Output the (x, y) coordinate of the center of the cell containing the given text.  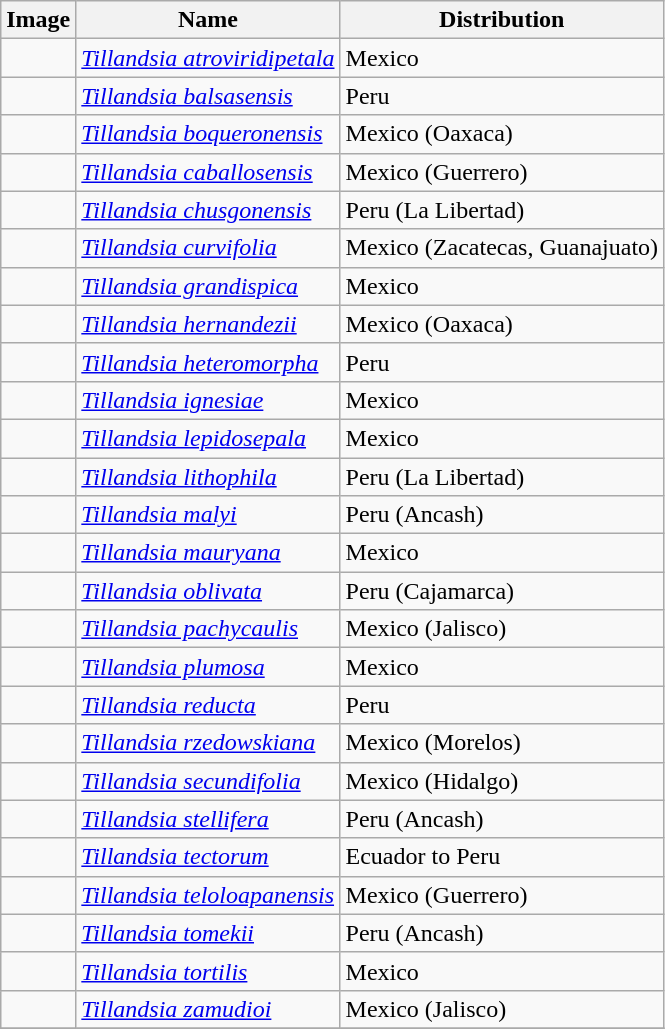
Tillandsia curvifolia (208, 248)
Tillandsia heteromorpha (208, 362)
Ecuador to Peru (502, 857)
Tillandsia hernandezii (208, 324)
Tillandsia chusgonensis (208, 210)
Tillandsia grandispica (208, 286)
Tillandsia balsasensis (208, 96)
Tillandsia tectorum (208, 857)
Mexico (Zacatecas, Guanajuato) (502, 248)
Tillandsia secundifolia (208, 781)
Tillandsia oblivata (208, 591)
Peru (Cajamarca) (502, 591)
Tillandsia rzedowskiana (208, 743)
Tillandsia reducta (208, 705)
Tillandsia pachycaulis (208, 629)
Image (38, 20)
Tillandsia malyi (208, 515)
Tillandsia stellifera (208, 819)
Tillandsia ignesiae (208, 400)
Tillandsia caballosensis (208, 172)
Mexico (Hidalgo) (502, 781)
Tillandsia plumosa (208, 667)
Tillandsia tortilis (208, 971)
Tillandsia mauryana (208, 553)
Tillandsia lepidosepala (208, 438)
Tillandsia lithophila (208, 477)
Tillandsia boqueronensis (208, 134)
Tillandsia atroviridipetala (208, 58)
Tillandsia teloloapanensis (208, 895)
Mexico (Morelos) (502, 743)
Tillandsia tomekii (208, 933)
Name (208, 20)
Tillandsia zamudioi (208, 1009)
Distribution (502, 20)
